Pinpoint the cell where the given text exists, returning its [x, y] midpoint coordinate. 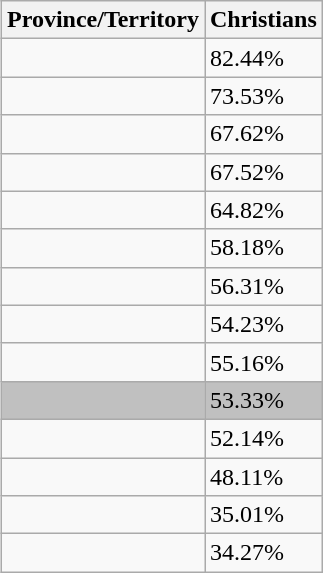
34.27% [263, 553]
35.01% [263, 515]
58.18% [263, 248]
48.11% [263, 477]
82.44% [263, 58]
54.23% [263, 324]
67.62% [263, 134]
56.31% [263, 286]
73.53% [263, 96]
52.14% [263, 438]
Province/Territory [102, 20]
Christians [263, 20]
64.82% [263, 210]
55.16% [263, 362]
67.52% [263, 172]
53.33% [263, 400]
